Return (X, Y) of the center of cell containing provided text 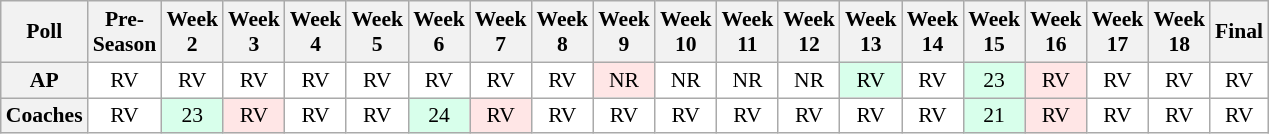
Week12 (809, 32)
24 (439, 116)
Week13 (871, 32)
Week2 (192, 32)
Week9 (624, 32)
Poll (44, 32)
Week11 (748, 32)
Week10 (686, 32)
Week16 (1056, 32)
Final (1239, 32)
Week18 (1179, 32)
Week14 (933, 32)
Week3 (254, 32)
Week4 (316, 32)
Pre-Season (125, 32)
Week7 (501, 32)
Week15 (994, 32)
AP (44, 80)
Week5 (377, 32)
Coaches (44, 116)
Week6 (439, 32)
Week17 (1118, 32)
Week8 (562, 32)
21 (994, 116)
